Detect which cell encompasses the target text, then output its [X, Y] center coordinate. 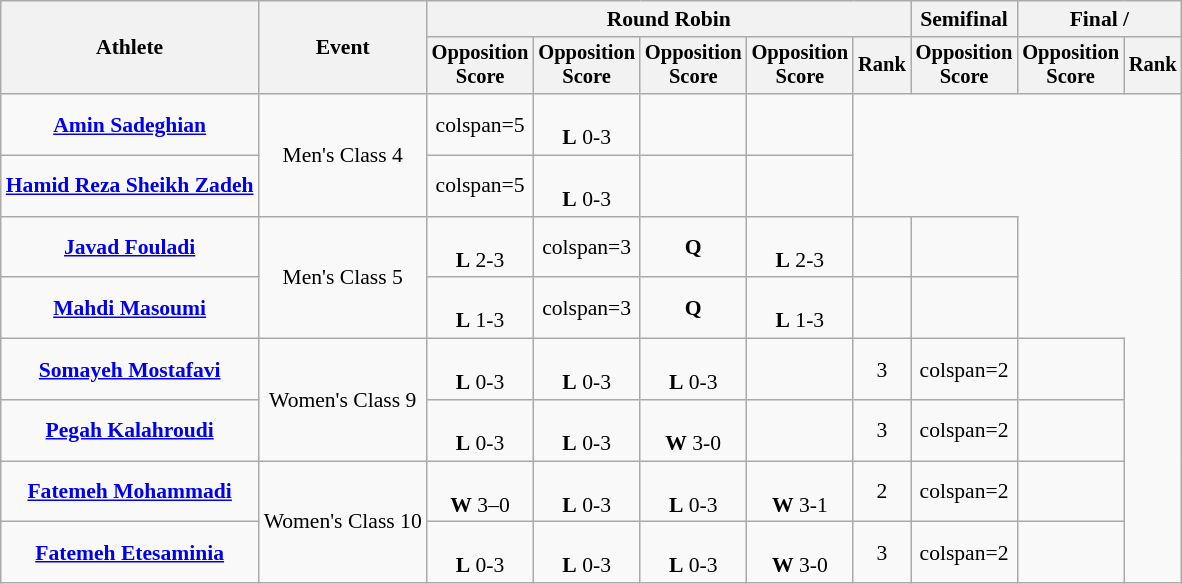
2 [882, 492]
Pegah Kalahroudi [130, 430]
Men's Class 4 [343, 155]
Final / [1099, 19]
Event [343, 48]
Women's Class 9 [343, 400]
W 3-1 [800, 492]
Men's Class 5 [343, 278]
Athlete [130, 48]
W 3–0 [480, 492]
Semifinal [964, 19]
Fatemeh Etesaminia [130, 552]
Amin Sadeghian [130, 124]
Round Robin [669, 19]
Women's Class 10 [343, 522]
Javad Fouladi [130, 248]
Somayeh Mostafavi [130, 370]
Fatemeh Mohammadi [130, 492]
Hamid Reza Sheikh Zadeh [130, 186]
Mahdi Masoumi [130, 308]
